Determine the (x, y) coordinate at the center of the cell enclosing the given text.  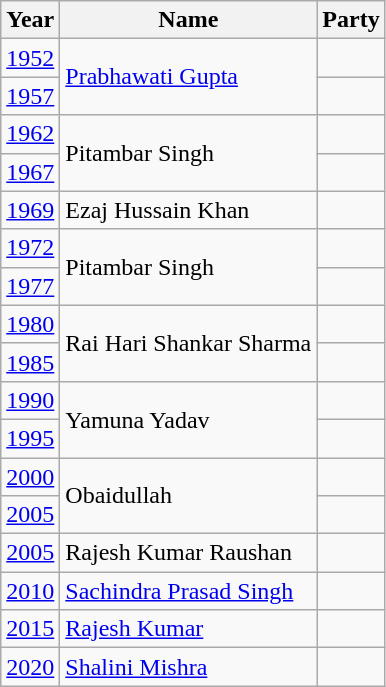
Year (30, 20)
Rajesh Kumar Raushan (188, 553)
1952 (30, 58)
1957 (30, 96)
1985 (30, 362)
2010 (30, 591)
Sachindra Prasad Singh (188, 591)
1972 (30, 248)
Rai Hari Shankar Sharma (188, 343)
2000 (30, 477)
Party (351, 20)
Name (188, 20)
Shalini Mishra (188, 667)
Prabhawati Gupta (188, 77)
1990 (30, 400)
1977 (30, 286)
1969 (30, 210)
2015 (30, 629)
1995 (30, 438)
1962 (30, 134)
Ezaj Hussain Khan (188, 210)
1980 (30, 324)
Obaidullah (188, 496)
Yamuna Yadav (188, 419)
Rajesh Kumar (188, 629)
1967 (30, 172)
2020 (30, 667)
